Output the (X, Y) coordinate of the center of the cell containing the given text.  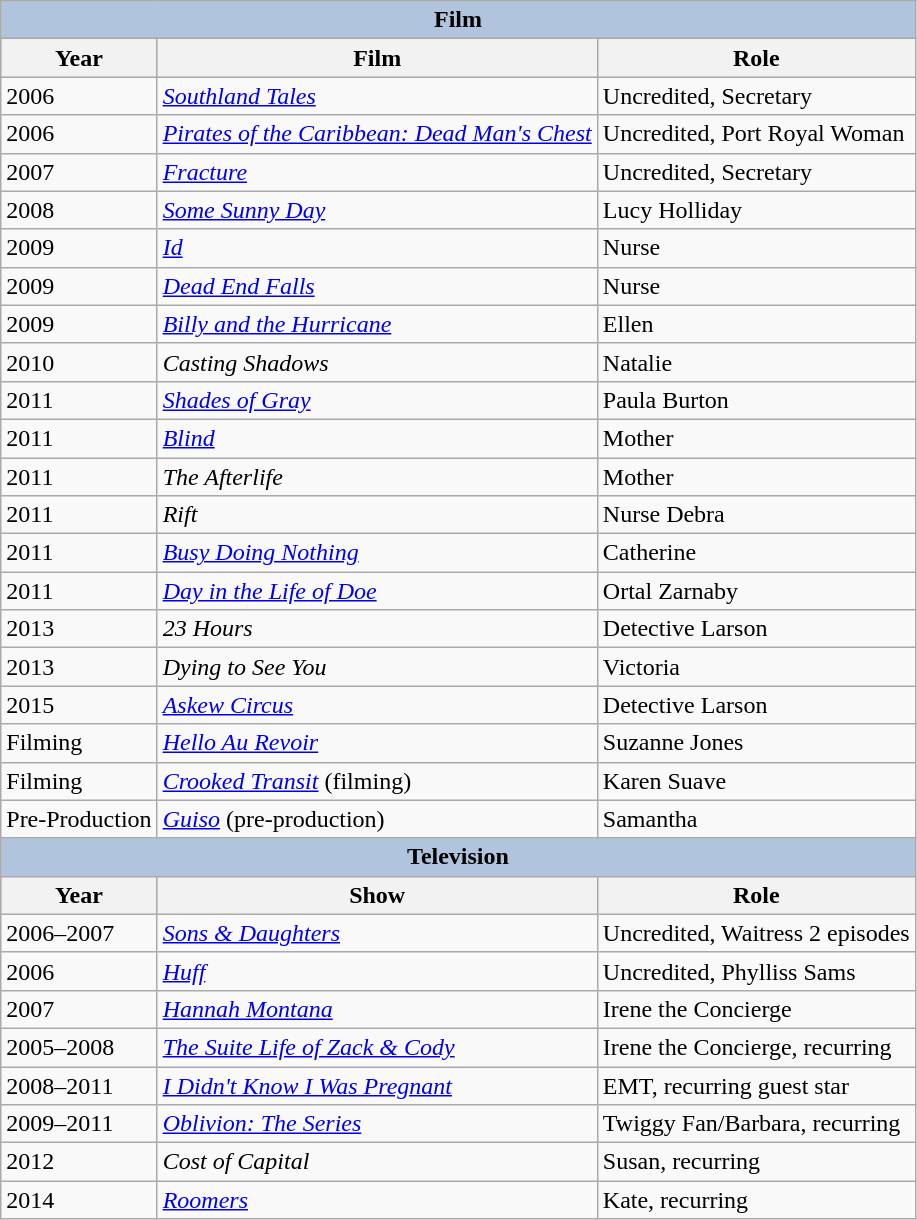
Day in the Life of Doe (377, 591)
2009–2011 (79, 1124)
Ortal Zarnaby (756, 591)
2015 (79, 705)
Oblivion: The Series (377, 1124)
Shades of Gray (377, 400)
Uncredited, Phylliss Sams (756, 971)
Kate, recurring (756, 1200)
Samantha (756, 819)
Crooked Transit (filming) (377, 781)
Sons & Daughters (377, 933)
Billy and the Hurricane (377, 324)
Ellen (756, 324)
The Afterlife (377, 477)
Uncredited, Port Royal Woman (756, 134)
Paula Burton (756, 400)
Some Sunny Day (377, 210)
I Didn't Know I Was Pregnant (377, 1085)
2012 (79, 1162)
Blind (377, 438)
Nurse Debra (756, 515)
Guiso (pre-production) (377, 819)
Hello Au Revoir (377, 743)
Show (377, 895)
Irene the Concierge (756, 1009)
The Suite Life of Zack & Cody (377, 1047)
Suzanne Jones (756, 743)
2005–2008 (79, 1047)
Huff (377, 971)
Twiggy Fan/Barbara, recurring (756, 1124)
Uncredited, Waitress 2 episodes (756, 933)
Natalie (756, 362)
Dying to See You (377, 667)
Karen Suave (756, 781)
EMT, recurring guest star (756, 1085)
Southland Tales (377, 96)
2010 (79, 362)
2008–2011 (79, 1085)
Busy Doing Nothing (377, 553)
Catherine (756, 553)
Victoria (756, 667)
Pirates of the Caribbean: Dead Man's Chest (377, 134)
Irene the Concierge, recurring (756, 1047)
23 Hours (377, 629)
Dead End Falls (377, 286)
Fracture (377, 172)
2008 (79, 210)
2006–2007 (79, 933)
Roomers (377, 1200)
Lucy Holliday (756, 210)
Hannah Montana (377, 1009)
Pre-Production (79, 819)
Askew Circus (377, 705)
Rift (377, 515)
Television (458, 857)
Susan, recurring (756, 1162)
Id (377, 248)
2014 (79, 1200)
Cost of Capital (377, 1162)
Casting Shadows (377, 362)
